Locate the cell with the specified text and output its (X, Y) center coordinate. 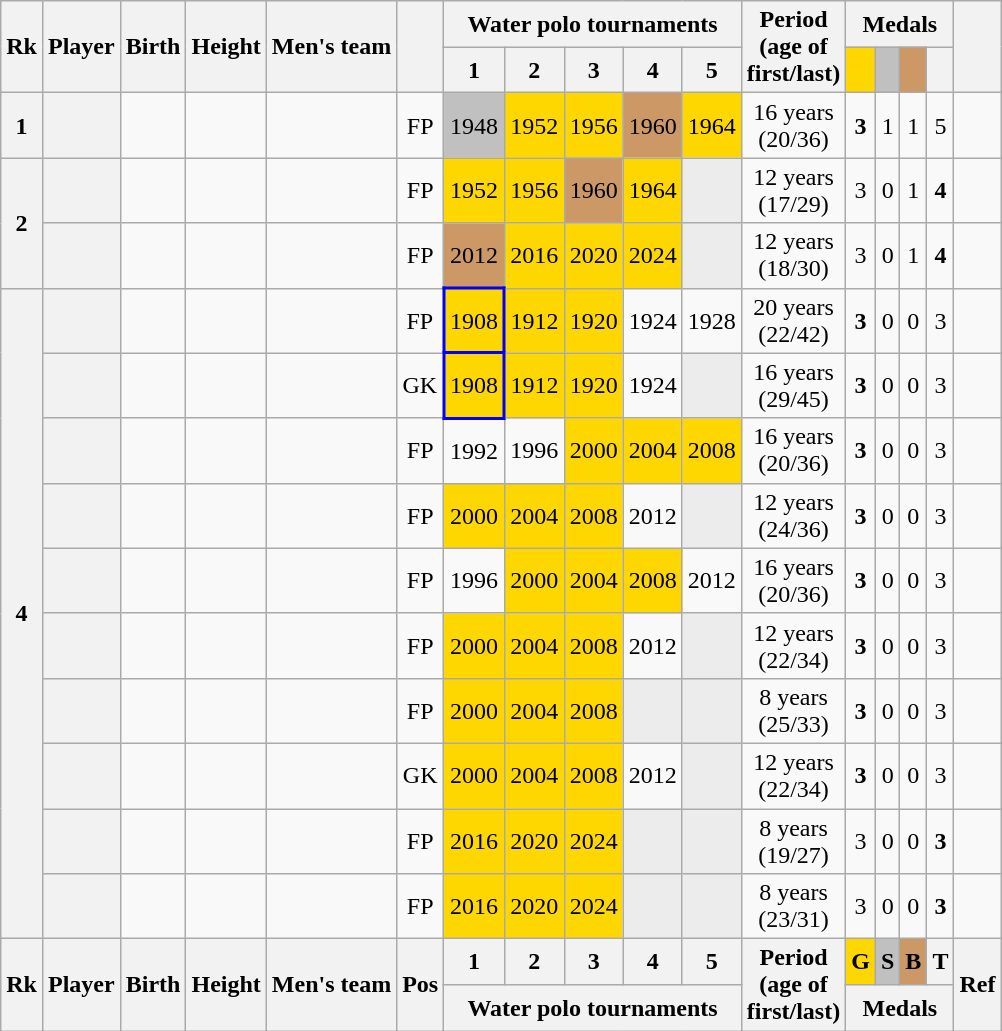
Pos (420, 985)
8 years(19/27) (793, 840)
16 years(29/45) (793, 386)
T (940, 962)
1992 (474, 450)
12 years(17/29) (793, 190)
S (887, 962)
20 years(22/42) (793, 320)
1928 (712, 320)
G (861, 962)
Ref (978, 985)
12 years(24/36) (793, 516)
12 years(18/30) (793, 256)
B (914, 962)
8 years(25/33) (793, 710)
8 years(23/31) (793, 906)
1948 (474, 126)
